Detect which cell encompasses the target text, then output its (X, Y) center coordinate. 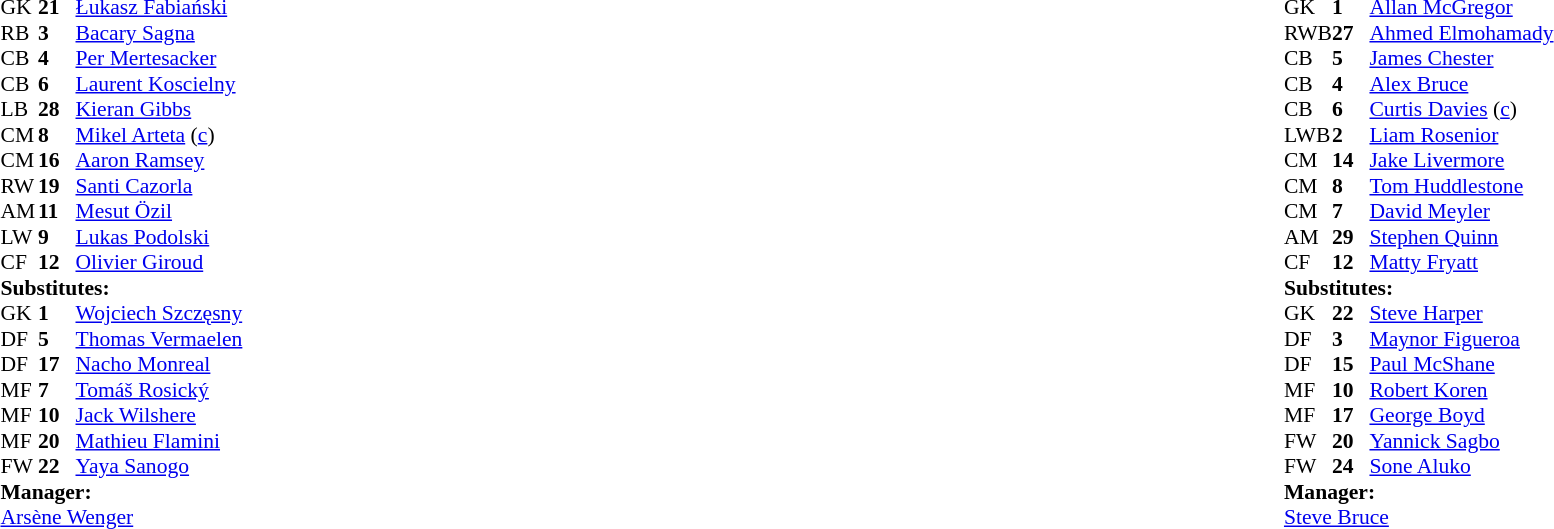
Liam Rosenior (1461, 135)
Olivier Giroud (160, 263)
Lukas Podolski (160, 237)
11 (57, 211)
9 (57, 237)
RB (19, 33)
29 (1351, 237)
Per Mertesacker (160, 59)
Aaron Ramsey (160, 161)
Jake Livermore (1461, 161)
Santi Cazorla (160, 186)
Paul McShane (1461, 365)
Ahmed Elmohamady (1461, 33)
RW (19, 186)
Tomáš Rosický (160, 390)
Matty Fryatt (1461, 263)
Thomas Vermaelen (160, 339)
19 (57, 186)
2 (1351, 135)
14 (1351, 161)
James Chester (1461, 59)
27 (1351, 33)
George Boyd (1461, 415)
16 (57, 161)
Steve Harper (1461, 313)
Mikel Arteta (c) (160, 135)
LB (19, 109)
Mesut Özil (160, 211)
Nacho Monreal (160, 365)
15 (1351, 365)
Bacary Sagna (160, 33)
LWB (1308, 135)
Laurent Koscielny (160, 84)
Yannick Sagbo (1461, 441)
Wojciech Szczęsny (160, 313)
Jack Wilshere (160, 415)
1 (57, 313)
RWB (1308, 33)
Mathieu Flamini (160, 441)
Alex Bruce (1461, 84)
David Meyler (1461, 211)
24 (1351, 467)
Yaya Sanogo (160, 467)
Curtis Davies (c) (1461, 109)
Sone Aluko (1461, 467)
Kieran Gibbs (160, 109)
Robert Koren (1461, 390)
LW (19, 237)
28 (57, 109)
Tom Huddlestone (1461, 186)
Maynor Figueroa (1461, 339)
Stephen Quinn (1461, 237)
